Provide the [x, y] coordinate of the cell's center where the given text is located.  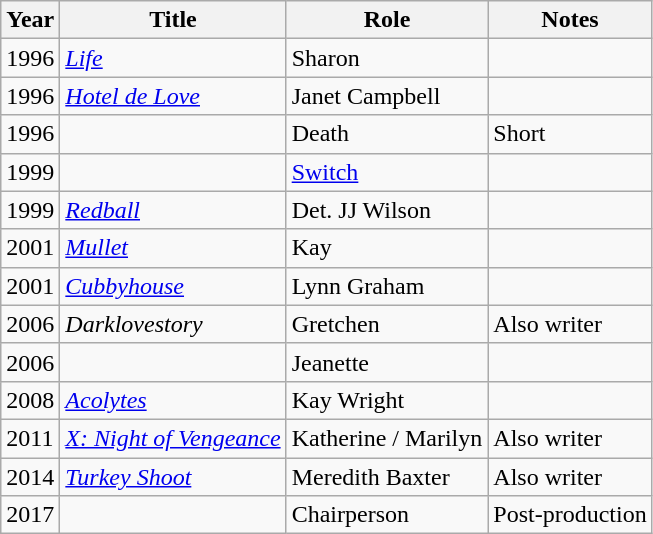
Role [387, 20]
Chairperson [387, 515]
Darklovestory [173, 324]
Kay Wright [387, 400]
Title [173, 20]
Notes [570, 20]
Post-production [570, 515]
X: Night of Vengeance [173, 438]
Lynn Graham [387, 286]
Sharon [387, 58]
2014 [30, 477]
Death [387, 134]
Jeanette [387, 362]
Cubbyhouse [173, 286]
Redball [173, 210]
2011 [30, 438]
Kay [387, 248]
Janet Campbell [387, 96]
2017 [30, 515]
Short [570, 134]
Hotel de Love [173, 96]
Meredith Baxter [387, 477]
Mullet [173, 248]
2008 [30, 400]
Gretchen [387, 324]
Turkey Shoot [173, 477]
Switch [387, 172]
Year [30, 20]
Det. JJ Wilson [387, 210]
Katherine / Marilyn [387, 438]
Acolytes [173, 400]
Life [173, 58]
